Find where the given text appears and provide that cell's center as (x, y) coordinate. 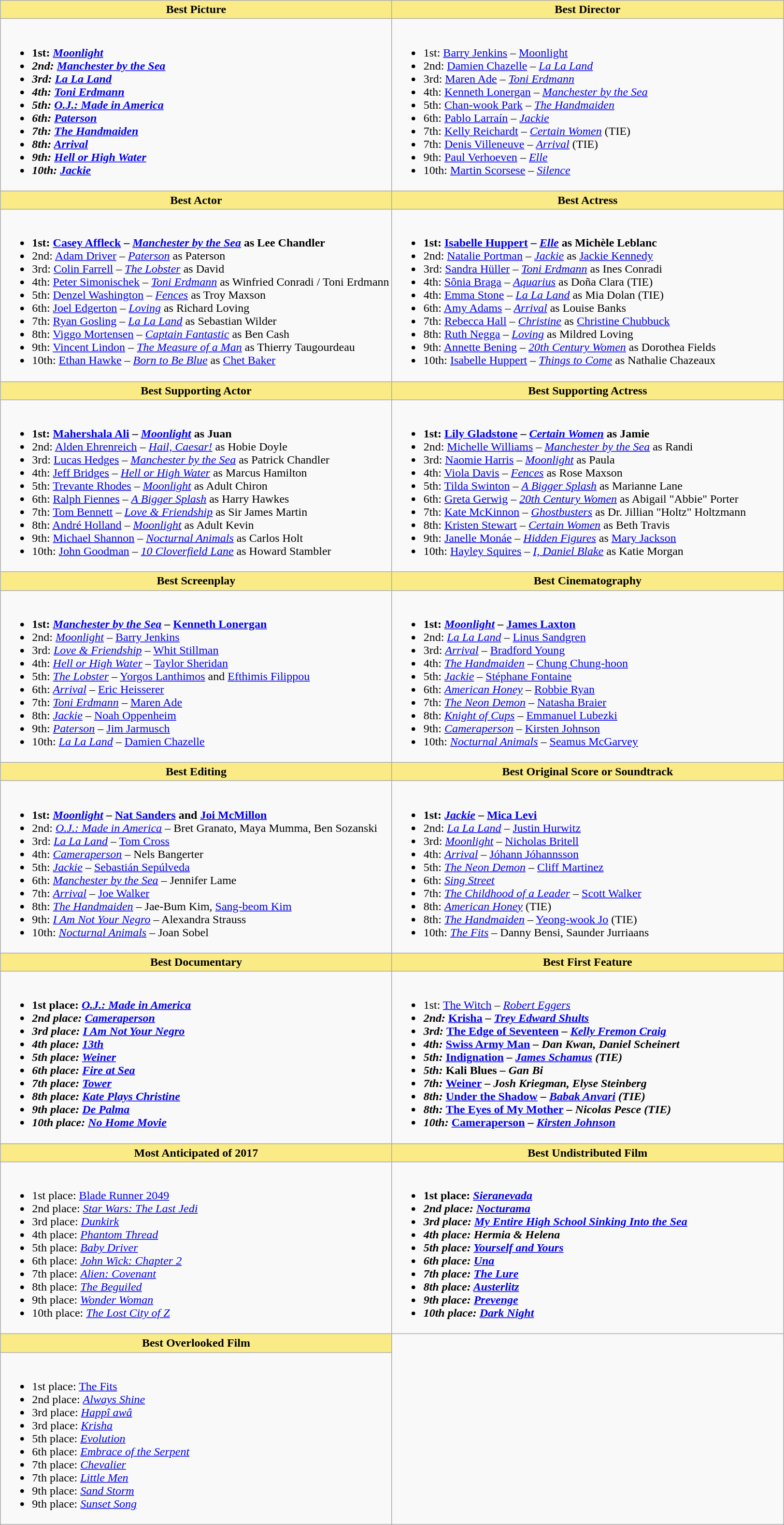
Best Editing (196, 771)
Best Director (587, 10)
Best Overlooked Film (196, 1343)
Best Picture (196, 10)
Best First Feature (587, 962)
Best Cinematography (587, 581)
Best Screenplay (196, 581)
Best Undistributed Film (587, 1153)
Best Actress (587, 200)
Best Actor (196, 200)
Best Documentary (196, 962)
Most Anticipated of 2017 (196, 1153)
Best Supporting Actor (196, 391)
Best Supporting Actress (587, 391)
Best Original Score or Soundtrack (587, 771)
